Determine the [x, y] coordinate at the center of the cell enclosing the given text.  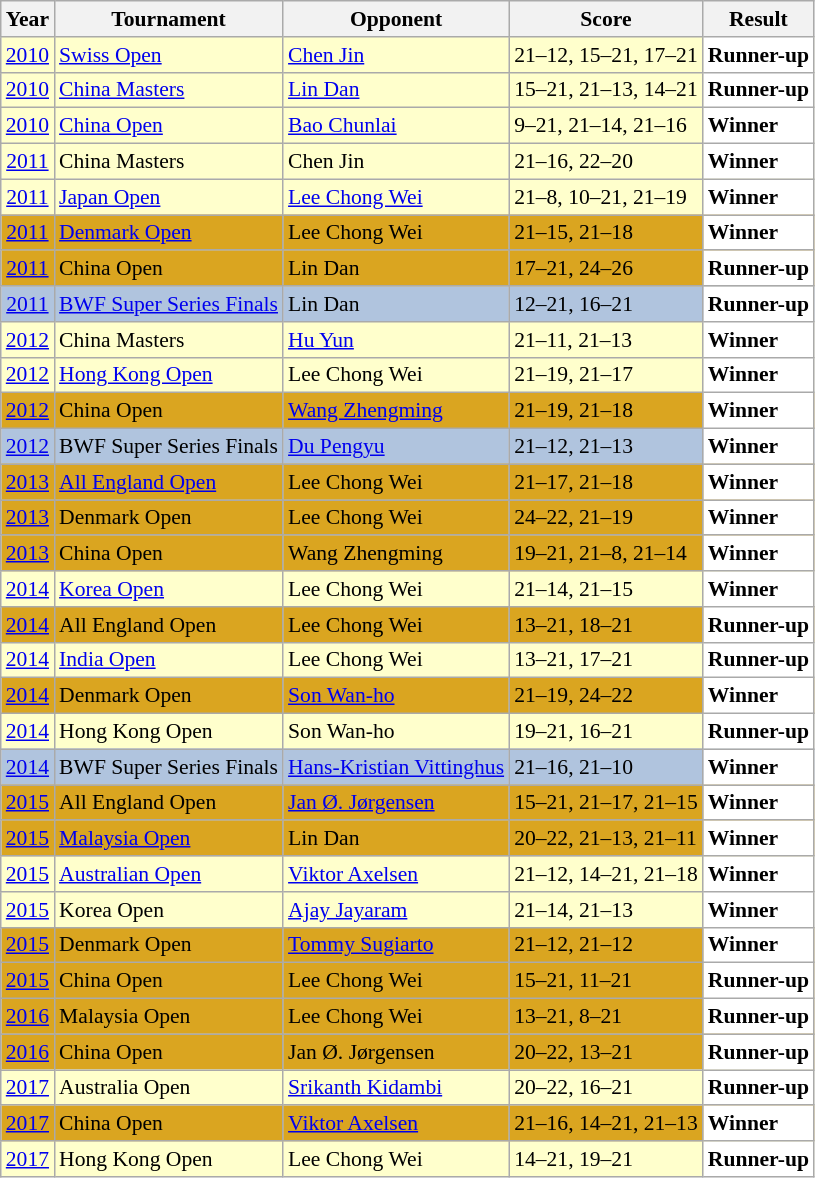
21–19, 21–18 [606, 411]
21–12, 14–21, 21–18 [606, 874]
21–17, 21–18 [606, 482]
21–12, 15–21, 17–21 [606, 55]
24–22, 21–19 [606, 518]
21–12, 21–13 [606, 447]
17–21, 24–26 [606, 269]
21–14, 21–13 [606, 910]
Tournament [168, 19]
21–11, 21–13 [606, 340]
20–22, 16–21 [606, 1088]
Result [758, 19]
Opponent [396, 19]
Australian Open [168, 874]
21–8, 10–21, 21–19 [606, 197]
21–19, 24–22 [606, 696]
India Open [168, 660]
21–14, 21–15 [606, 589]
15–21, 21–13, 14–21 [606, 90]
20–22, 13–21 [606, 1052]
9–21, 21–14, 21–16 [606, 126]
Srikanth Kidambi [396, 1088]
Year [28, 19]
Ajay Jayaram [396, 910]
Hans-Kristian Vittinghus [396, 767]
21–16, 22–20 [606, 162]
20–22, 21–13, 21–11 [606, 839]
Score [606, 19]
13–21, 17–21 [606, 660]
14–21, 19–21 [606, 1159]
21–12, 21–12 [606, 945]
Bao Chunlai [396, 126]
13–21, 18–21 [606, 625]
15–21, 11–21 [606, 981]
Australia Open [168, 1088]
Du Pengyu [396, 447]
12–21, 16–21 [606, 304]
Japan Open [168, 197]
15–21, 21–17, 21–15 [606, 803]
21–19, 21–17 [606, 375]
19–21, 16–21 [606, 732]
19–21, 21–8, 21–14 [606, 554]
Swiss Open [168, 55]
21–15, 21–18 [606, 233]
21–16, 14–21, 21–13 [606, 1124]
13–21, 8–21 [606, 1017]
Tommy Sugiarto [396, 945]
21–16, 21–10 [606, 767]
Hu Yun [396, 340]
